Extract the [X, Y] coordinate from the center of the cell holding the provided text.  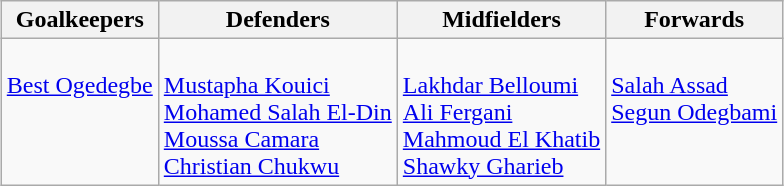
Salah Assad Segun Odegbami [694, 112]
Midfielders [501, 20]
Best Ogedegbe [80, 112]
Mustapha Kouici Mohamed Salah El-Din Moussa Camara Christian Chukwu [278, 112]
Forwards [694, 20]
Goalkeepers [80, 20]
Lakhdar Belloumi Ali Fergani Mahmoud El Khatib Shawky Gharieb [501, 112]
Defenders [278, 20]
